Output the [X, Y] coordinate of the center of the cell containing the given text.  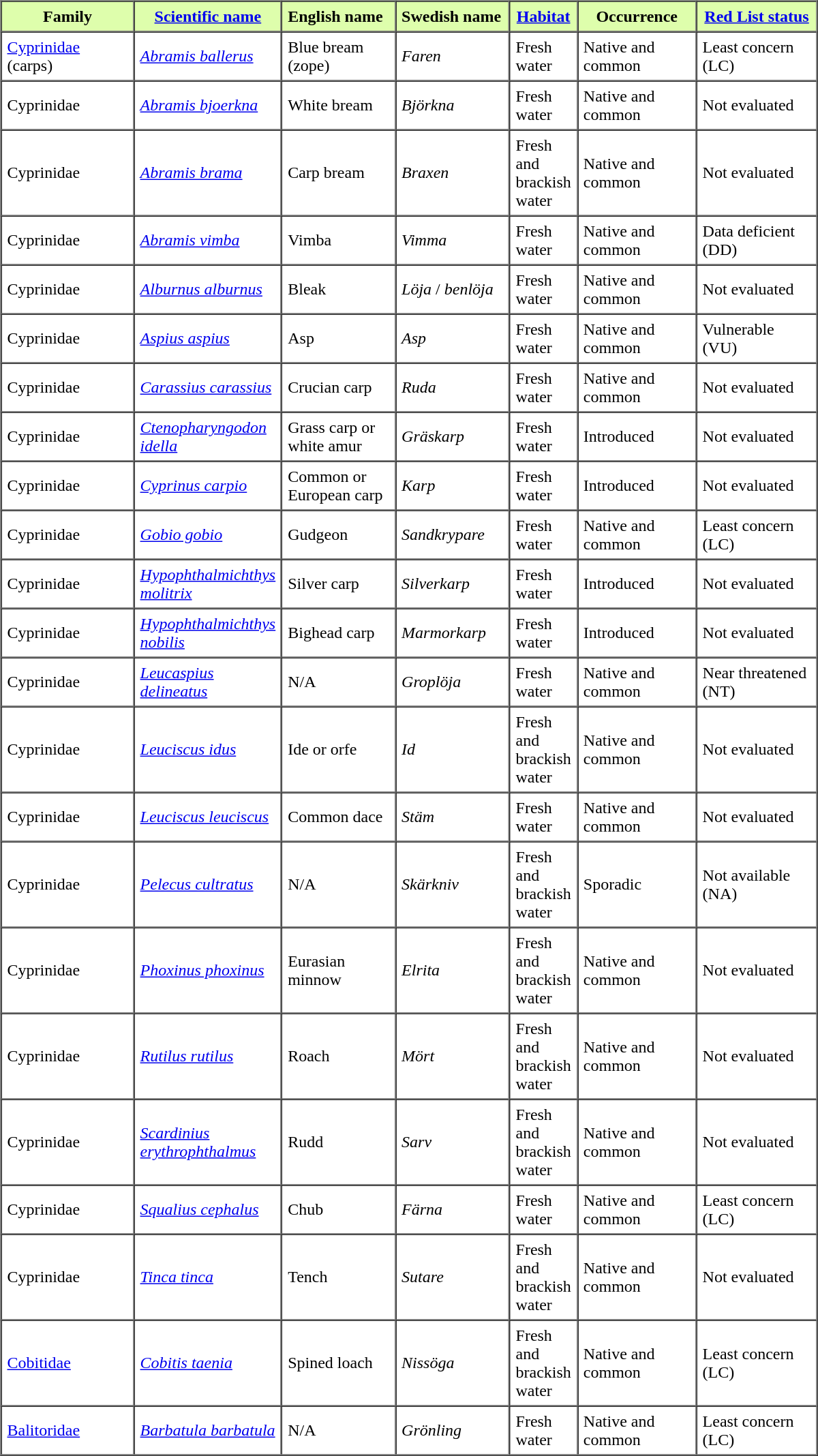
Occurrence [637, 16]
Crucian carp [338, 387]
Björkna [453, 105]
Vulnerable (VU) [757, 338]
Phoxinus phoxinus [209, 970]
Mört [453, 1056]
Sporadic [637, 884]
Near threatened (NT) [757, 682]
Elrita [453, 970]
Bighead carp [338, 633]
Balitoridae [68, 1430]
Data deficient (DD) [757, 240]
Tinca tinca [209, 1277]
Gräskarp [453, 436]
Löja / benlöja [453, 289]
Silverkarp [453, 583]
Faren [453, 56]
Red List status [757, 16]
Hypophthalmichthys nobilis [209, 633]
Scardinius erythrophthalmus [209, 1142]
Vimba [338, 240]
Cobitidae [68, 1363]
Hypophthalmichthys molitrix [209, 583]
Aspius aspius [209, 338]
Leuciscus idus [209, 749]
Abramis ballerus [209, 56]
Stäm [453, 817]
Ruda [453, 387]
Family [68, 16]
Vimma [453, 240]
Ctenopharyngodon idella [209, 436]
Bleak [338, 289]
Nissöga [453, 1363]
Alburnus alburnus [209, 289]
Swedish name [453, 16]
Id [453, 749]
Sarv [453, 1142]
Cyprinus carpio [209, 485]
Scientific name [209, 16]
Leucaspius delineatus [209, 682]
Habitat [544, 16]
Carp bream [338, 172]
Gobio gobio [209, 534]
Rutilus rutilus [209, 1056]
Färna [453, 1209]
Leuciscus leuciscus [209, 817]
Silver carp [338, 583]
Blue bream (zope) [338, 56]
Spined loach [338, 1363]
Skärkniv [453, 884]
Groplöja [453, 682]
White bream [338, 105]
Carassius carassius [209, 387]
Karp [453, 485]
Sutare [453, 1277]
Rudd [338, 1142]
Abramis bjoerkna [209, 105]
Braxen [453, 172]
Cyprinidae (carps) [68, 56]
Tench [338, 1277]
Marmorkarp [453, 633]
Common or European carp [338, 485]
Squalius cephalus [209, 1209]
Eurasian minnow [338, 970]
Sandkrypare [453, 534]
Gudgeon [338, 534]
Abramis brama [209, 172]
Common dace [338, 817]
Cobitis taenia [209, 1363]
Not available (NA) [757, 884]
Abramis vimba [209, 240]
English name [338, 16]
Pelecus cultratus [209, 884]
Grönling [453, 1430]
Ide or orfe [338, 749]
Barbatula barbatula [209, 1430]
Chub [338, 1209]
Roach [338, 1056]
Grass carp or white amur [338, 436]
